Return [X, Y] of the center of cell containing provided text 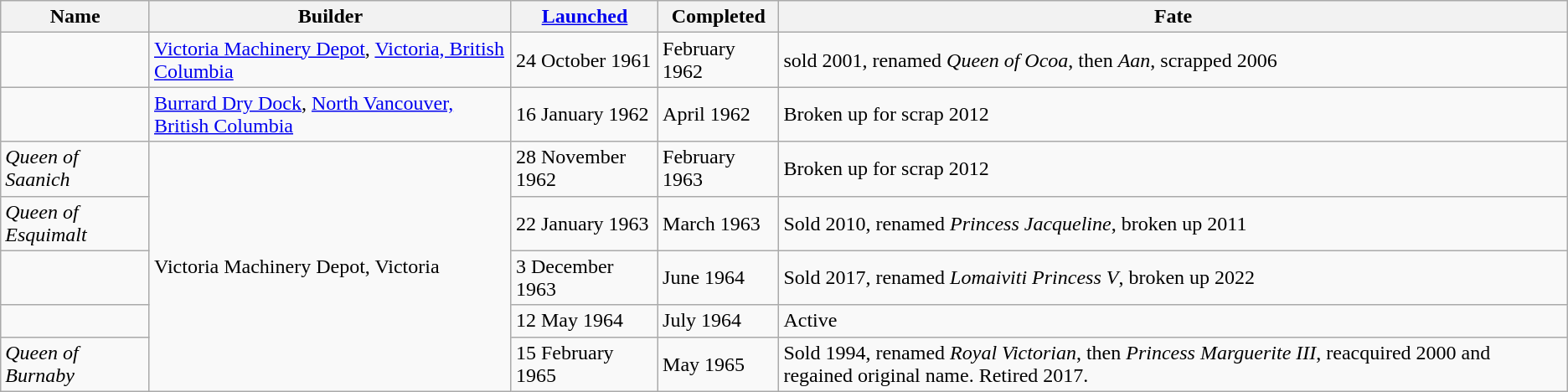
Victoria Machinery Depot, Victoria [330, 266]
Completed [719, 17]
Builder [330, 17]
Fate [1173, 17]
3 December 1963 [585, 278]
February 1962 [719, 60]
Queen of Esquimalt [75, 223]
16 January 1962 [585, 114]
March 1963 [719, 223]
Burrard Dry Dock, North Vancouver, British Columbia [330, 114]
May 1965 [719, 364]
Victoria Machinery Depot, Victoria, British Columbia [330, 60]
Active [1173, 321]
Sold 2010, renamed Princess Jacqueline, broken up 2011 [1173, 223]
sold 2001, renamed Queen of Ocoa, then Aan, scrapped 2006 [1173, 60]
Queen of Saanich [75, 169]
12 May 1964 [585, 321]
24 October 1961 [585, 60]
February 1963 [719, 169]
28 November 1962 [585, 169]
Launched [585, 17]
April 1962 [719, 114]
15 February 1965 [585, 364]
Queen of Burnaby [75, 364]
Name [75, 17]
22 January 1963 [585, 223]
July 1964 [719, 321]
June 1964 [719, 278]
Sold 1994, renamed Royal Victorian, then Princess Marguerite III, reacquired 2000 and regained original name. Retired 2017. [1173, 364]
Sold 2017, renamed Lomaiviti Princess V, broken up 2022 [1173, 278]
